Pinpoint the cell where the given text exists, returning its [X, Y] midpoint coordinate. 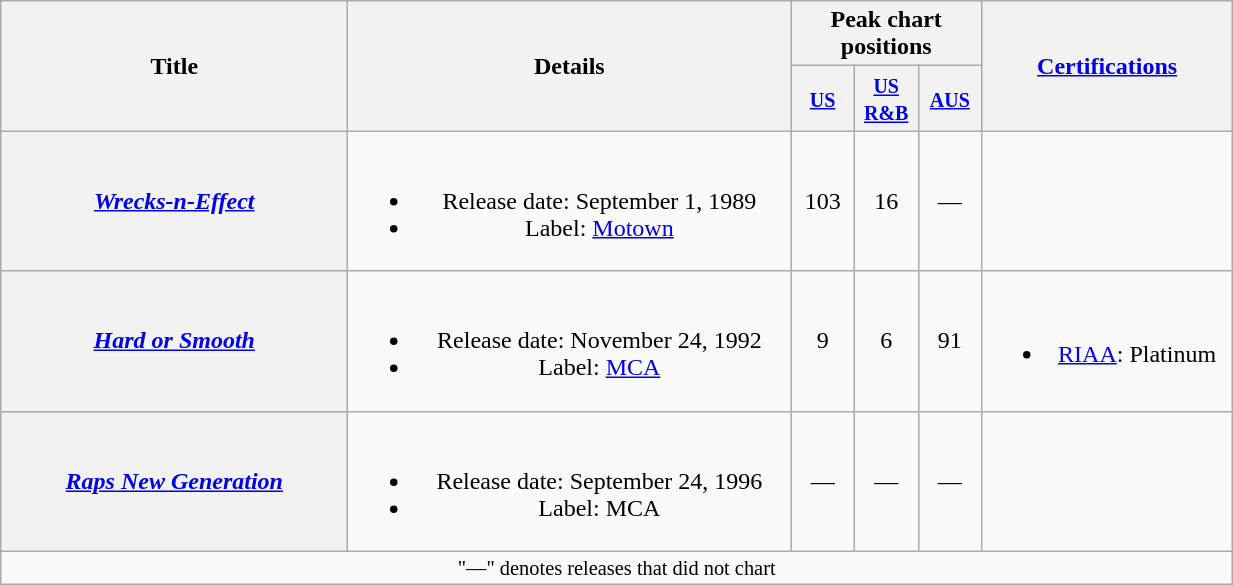
Details [570, 66]
Raps New Generation [174, 481]
Title [174, 66]
Release date: September 1, 1989Label: Motown [570, 201]
US R&B [886, 98]
Peak chart positions [886, 34]
Certifications [1108, 66]
6 [886, 341]
91 [950, 341]
AUS [950, 98]
16 [886, 201]
RIAA: Platinum [1108, 341]
"—" denotes releases that did not chart [617, 568]
103 [823, 201]
Hard or Smooth [174, 341]
Release date: September 24, 1996Label: MCA [570, 481]
US [823, 98]
9 [823, 341]
Wrecks-n-Effect [174, 201]
Release date: November 24, 1992Label: MCA [570, 341]
